Capture the cell that displays the provided text and extract its (X, Y) central coordinate. 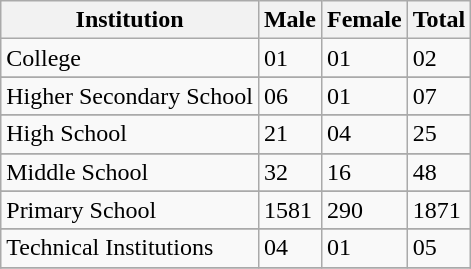
06 (290, 96)
05 (439, 248)
21 (290, 134)
Technical Institutions (130, 248)
1871 (439, 210)
1581 (290, 210)
Higher Secondary School (130, 96)
Institution (130, 20)
Total (439, 20)
25 (439, 134)
32 (290, 172)
48 (439, 172)
Primary School (130, 210)
High School (130, 134)
07 (439, 96)
Female (364, 20)
02 (439, 58)
Male (290, 20)
Middle School (130, 172)
290 (364, 210)
College (130, 58)
16 (364, 172)
